Scan for the cell matching the given text and deliver its [X, Y] coordinate at center. 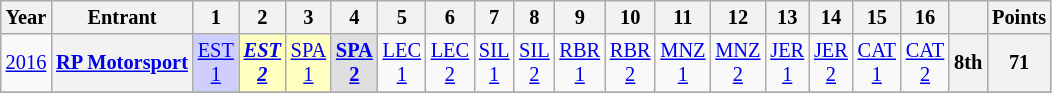
RBR2 [630, 63]
10 [630, 17]
14 [831, 17]
11 [682, 17]
8th [968, 63]
MNZ2 [738, 63]
1 [216, 17]
6 [450, 17]
2016 [26, 63]
LEC1 [402, 63]
13 [787, 17]
RP Motorsport [122, 63]
71 [1019, 63]
5 [402, 17]
4 [354, 17]
EST1 [216, 63]
2 [262, 17]
CAT2 [925, 63]
Year [26, 17]
3 [308, 17]
16 [925, 17]
RBR1 [580, 63]
LEC2 [450, 63]
12 [738, 17]
SIL2 [534, 63]
MNZ1 [682, 63]
JER2 [831, 63]
CAT1 [877, 63]
8 [534, 17]
SIL1 [494, 63]
Entrant [122, 17]
15 [877, 17]
EST2 [262, 63]
SPA1 [308, 63]
JER1 [787, 63]
7 [494, 17]
SPA2 [354, 63]
Points [1019, 17]
9 [580, 17]
